From the cell containing the given text, extract its center point as [X, Y] coordinate. 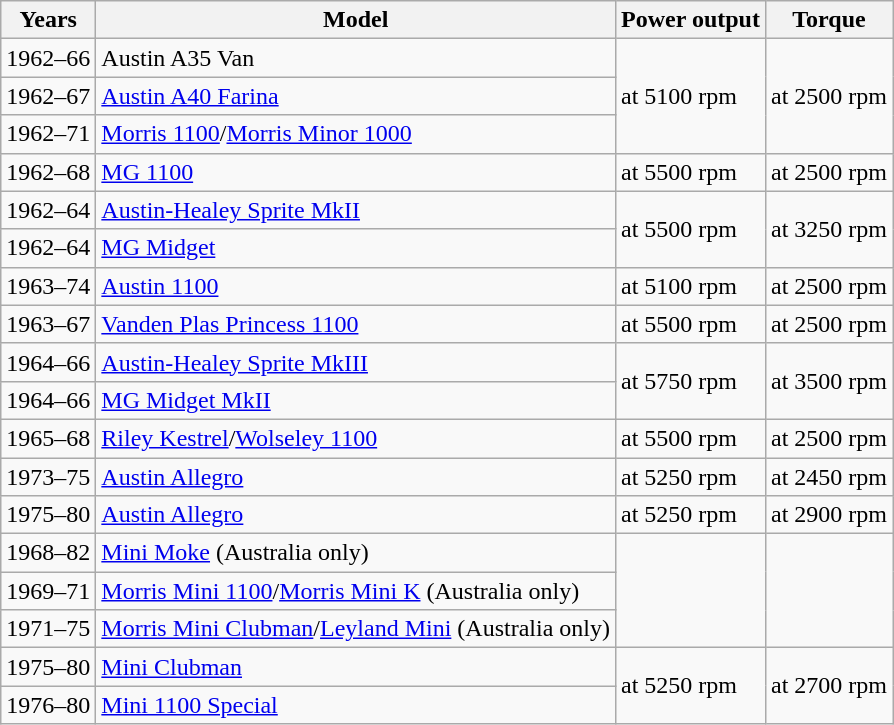
1973–75 [48, 477]
at 3250 rpm [828, 229]
Austin-Healey Sprite MkIII [356, 362]
Vanden Plas Princess 1100 [356, 324]
Years [48, 20]
1963–74 [48, 286]
1971–75 [48, 629]
1963–67 [48, 324]
at 2700 rpm [828, 686]
1962–67 [48, 96]
Morris Mini 1100/Morris Mini K (Australia only) [356, 591]
Model [356, 20]
1969–71 [48, 591]
MG 1100 [356, 172]
at 2900 rpm [828, 515]
1976–80 [48, 705]
MG Midget [356, 248]
1968–82 [48, 553]
1962–68 [48, 172]
Torque [828, 20]
Morris 1100/Morris Minor 1000 [356, 134]
Riley Kestrel/Wolseley 1100 [356, 438]
1965–68 [48, 438]
at 5750 rpm [691, 381]
Power output [691, 20]
at 3500 rpm [828, 381]
Morris Mini Clubman/Leyland Mini (Australia only) [356, 629]
Mini 1100 Special [356, 705]
1962–71 [48, 134]
Austin-Healey Sprite MkII [356, 210]
Mini Clubman [356, 667]
Mini Moke (Australia only) [356, 553]
Austin A35 Van [356, 58]
1962–66 [48, 58]
Austin 1100 [356, 286]
at 2450 rpm [828, 477]
MG Midget MkII [356, 400]
Austin A40 Farina [356, 96]
